Output the (x, y) coordinate of the center of the cell containing the given text.  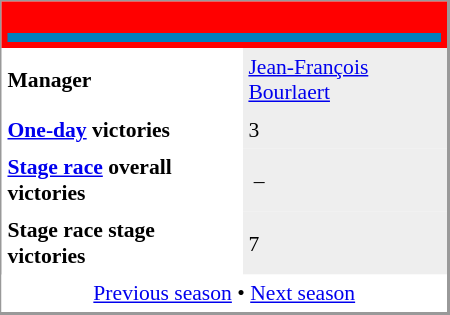
One-day victories (122, 130)
Manager (122, 80)
– (344, 180)
Stage race stage victories (122, 244)
Jean-François Bourlaert (344, 80)
Stage race overall victories (122, 180)
3 (344, 130)
7 (344, 244)
Previous season • Next season (225, 293)
